Locate the cell with the specified text and output its (x, y) center coordinate. 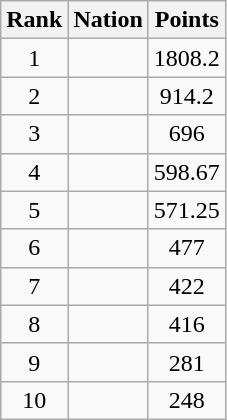
4 (34, 172)
6 (34, 248)
416 (186, 324)
696 (186, 134)
10 (34, 400)
9 (34, 362)
598.67 (186, 172)
571.25 (186, 210)
5 (34, 210)
422 (186, 286)
1808.2 (186, 58)
281 (186, 362)
2 (34, 96)
1 (34, 58)
8 (34, 324)
Rank (34, 20)
477 (186, 248)
Points (186, 20)
914.2 (186, 96)
Nation (108, 20)
248 (186, 400)
7 (34, 286)
3 (34, 134)
